Locate the cell with the specified text and output its [X, Y] center coordinate. 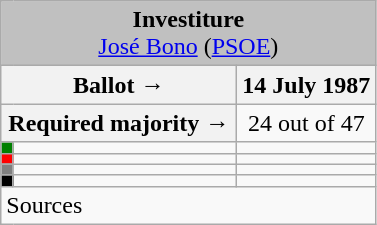
Sources [188, 205]
InvestitureJosé Bono (PSOE) [188, 34]
14 July 1987 [306, 85]
24 out of 47 [306, 123]
Ballot → [119, 85]
Required majority → [119, 123]
